Search for the cell housing the specified text and yield its (x, y) center coordinate. 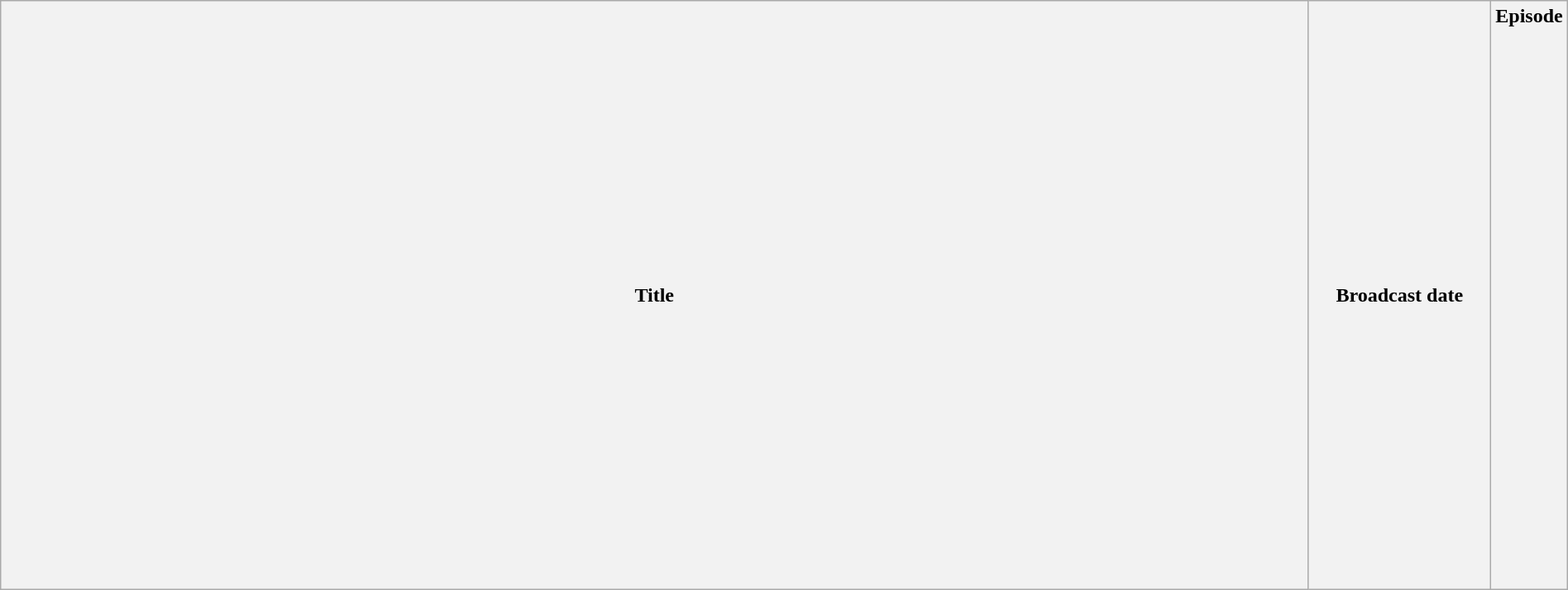
Broadcast date (1399, 296)
Title (655, 296)
Episode (1529, 296)
